Return [X, Y] of the center of cell containing provided text 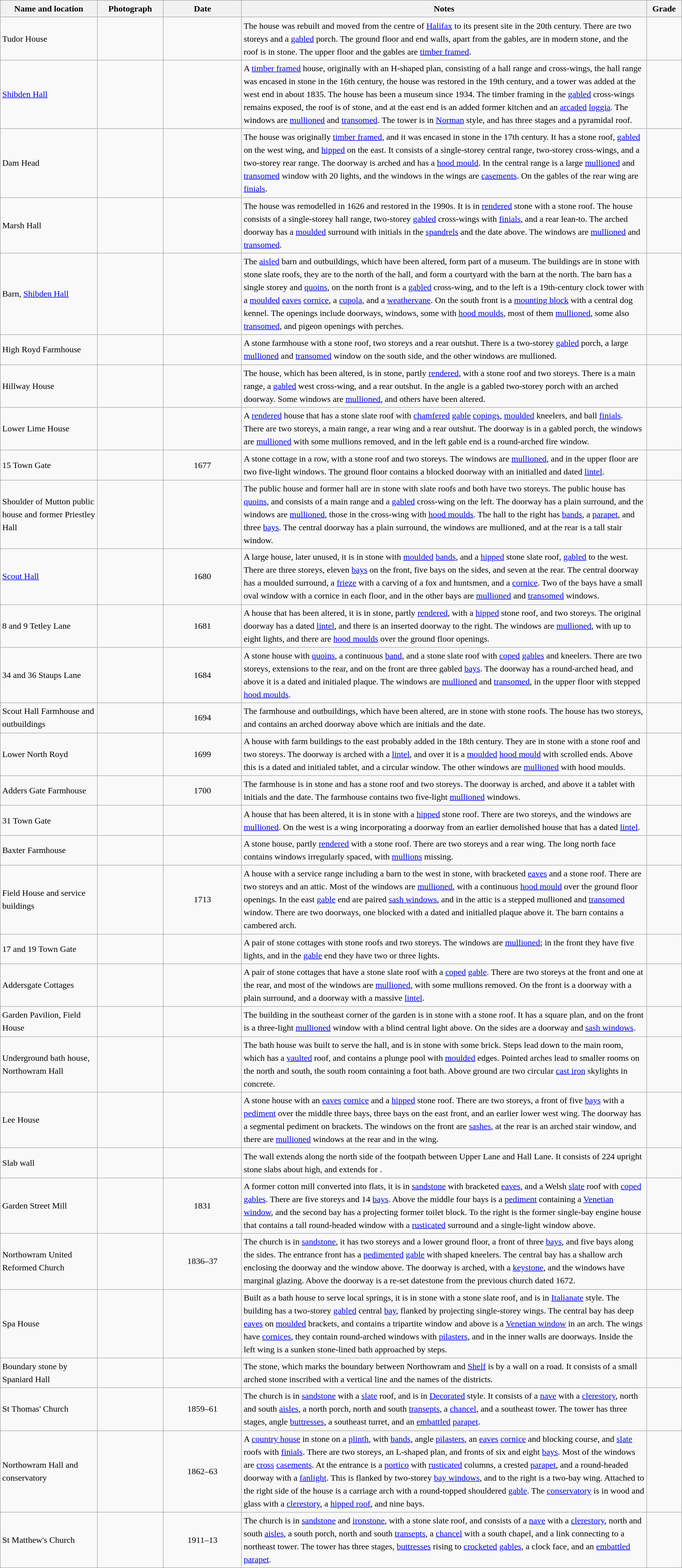
Field House and service buildings [49, 899]
1862–63 [203, 1472]
Barn, Shibden Hall [49, 294]
1680 [203, 577]
Lee House [49, 1120]
Adders Gate Farmhouse [49, 791]
Grade [664, 9]
Garden Street Mill [49, 1206]
Photograph [130, 9]
Shibden Hall [49, 94]
Name and location [49, 9]
Lower Lime House [49, 428]
Shoulder of Mutton public house and former Priestley Hall [49, 514]
Slab wall [49, 1163]
1677 [203, 465]
Boundary stone by Spaniard Hall [49, 1373]
Date [203, 9]
Tudor House [49, 39]
1911–13 [203, 1540]
1859–61 [203, 1409]
Spa House [49, 1324]
Northowram Hall and conservatory [49, 1472]
Garden Pavilion, Field House [49, 1022]
1699 [203, 754]
Dam Head [49, 163]
34 and 36 Staups Lane [49, 675]
17 and 19 Town Gate [49, 949]
High Royd Farmhouse [49, 349]
1713 [203, 899]
Underground bath house, Northowram Hall [49, 1064]
Addersgate Cottages [49, 985]
Notes [444, 9]
Northowram United Reformed Church [49, 1261]
Scout Hall Farmhouse and outbuildings [49, 718]
St Matthew's Church [49, 1540]
1700 [203, 791]
1831 [203, 1206]
8 and 9 Tetley Lane [49, 626]
31 Town Gate [49, 820]
St Thomas' Church [49, 1409]
15 Town Gate [49, 465]
1836–37 [203, 1261]
1694 [203, 718]
1684 [203, 675]
1681 [203, 626]
Baxter Farmhouse [49, 851]
Hillway House [49, 386]
Lower North Royd [49, 754]
Scout Hall [49, 577]
Marsh Hall [49, 225]
